Locate the cell with the specified text and output its (x, y) center coordinate. 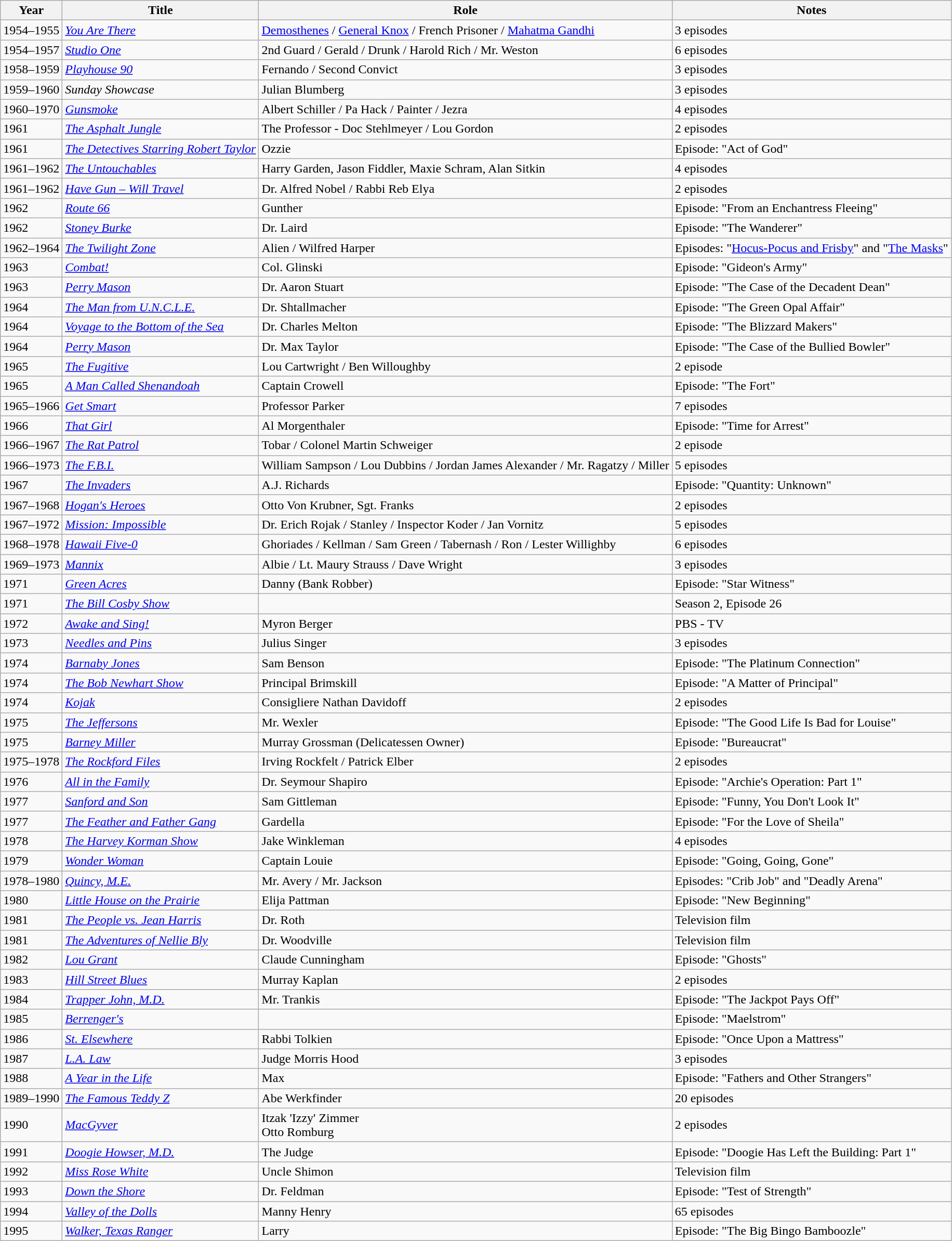
Episode: "Going, Going, Gone" (812, 861)
The Twilight Zone (161, 248)
Episode: "Quantity: Unknown" (812, 485)
Barnaby Jones (161, 663)
Episodes: "Hocus-Pocus and Frisby" and "The Masks" (812, 248)
1954–1957 (31, 50)
A.J. Richards (466, 485)
Principal Brimskill (466, 683)
1954–1955 (31, 30)
Valley of the Dolls (161, 1211)
The Asphalt Jungle (161, 129)
1988 (31, 1078)
Episode: "The Fort" (812, 386)
The Bob Newhart Show (161, 683)
Episode: "Once Upon a Mattress" (812, 1039)
1960–1970 (31, 109)
L.A. Law (161, 1059)
The Bill Cosby Show (161, 604)
Dr. Roth (466, 920)
The Rockford Files (161, 762)
Awake and Sing! (161, 624)
Albert Schiller / Pa Hack / Painter / Jezra (466, 109)
You Are There (161, 30)
Episode: "From an Enchantress Fleeing" (812, 208)
Lou Cartwright / Ben Willoughby (466, 366)
Little House on the Prairie (161, 901)
Kojak (161, 703)
1995 (31, 1231)
Dr. Max Taylor (466, 347)
Lou Grant (161, 960)
Sanford and Son (161, 801)
The Rat Patrol (161, 445)
1984 (31, 999)
Alien / Wilfred Harper (466, 248)
Gunther (466, 208)
Mr. Trankis (466, 999)
Myron Berger (466, 624)
Mr. Avery / Mr. Jackson (466, 881)
65 episodes (812, 1211)
1992 (31, 1171)
The Untouchables (161, 168)
Episode: "Ghosts" (812, 960)
1966–1973 (31, 465)
Dr. Feldman (466, 1191)
1967 (31, 485)
Studio One (161, 50)
St. Elsewhere (161, 1039)
Needles and Pins (161, 643)
Doogie Howser, M.D. (161, 1152)
Episode: "The Good Life Is Bad for Louise" (812, 722)
Episode: "The Jackpot Pays Off" (812, 999)
Episode: "For the Love of Sheila" (812, 821)
Episode: "The Platinum Connection" (812, 663)
Stoney Burke (161, 228)
Ghoriades / Kellman / Sam Green / Tabernash / Ron / Lester Willighby (466, 544)
Episode: "The Big Bingo Bamboozle" (812, 1231)
Larry (466, 1231)
Episode: "A Matter of Principal" (812, 683)
Route 66 (161, 208)
Wonder Woman (161, 861)
Hawaii Five-0 (161, 544)
1978 (31, 841)
Sunday Showcase (161, 89)
Notes (812, 10)
1979 (31, 861)
Episode: "Funny, You Don't Look It" (812, 801)
A Year in the Life (161, 1078)
Julian Blumberg (466, 89)
1967–1968 (31, 505)
1965–1966 (31, 406)
MacGyver (161, 1125)
1958–1959 (31, 70)
1966–1967 (31, 445)
The Feather and Father Gang (161, 821)
Uncle Shimon (466, 1171)
1967–1972 (31, 524)
Role (466, 10)
1983 (31, 980)
Abe Werkfinder (466, 1098)
1969–1973 (31, 564)
Year (31, 10)
Dr. Erich Rojak / Stanley / Inspector Koder / Jan Vornitz (466, 524)
1987 (31, 1059)
1962–1964 (31, 248)
Mission: Impossible (161, 524)
Episode: "Time for Arrest" (812, 426)
1966 (31, 426)
The Adventures of Nellie Bly (161, 940)
Season 2, Episode 26 (812, 604)
Murray Grossman (Delicatessen Owner) (466, 742)
Danny (Bank Robber) (466, 584)
Voyage to the Bottom of the Sea (161, 327)
Tobar / Colonel Martin Schweiger (466, 445)
Mannix (161, 564)
Max (466, 1078)
The Jeffersons (161, 722)
Captain Louie (466, 861)
Dr. Shtallmacher (466, 307)
Judge Morris Hood (466, 1059)
Manny Henry (466, 1211)
Walker, Texas Ranger (161, 1231)
2nd Guard / Gerald / Drunk / Harold Rich / Mr. Weston (466, 50)
Episodes: "Crib Job" and "Deadly Arena" (812, 881)
The People vs. Jean Harris (161, 920)
Trapper John, M.D. (161, 999)
The Famous Teddy Z (161, 1098)
1975–1978 (31, 762)
1994 (31, 1211)
1985 (31, 1019)
A Man Called Shenandoah (161, 386)
Episode: "New Beginning" (812, 901)
1989–1990 (31, 1098)
Demosthenes / General Knox / French Prisoner / Mahatma Gandhi (466, 30)
1978–1980 (31, 881)
Al Morgenthaler (466, 426)
Episode: "Maelstrom" (812, 1019)
The Judge (466, 1152)
Elija Pattman (466, 901)
Dr. Charles Melton (466, 327)
Murray Kaplan (466, 980)
Combat! (161, 268)
Itzak 'Izzy' ZimmerOtto Romburg (466, 1125)
Captain Crowell (466, 386)
Hill Street Blues (161, 980)
Professor Parker (466, 406)
Green Acres (161, 584)
Episode: "The Case of the Bullied Bowler" (812, 347)
Sam Benson (466, 663)
Episode: "Archie's Operation: Part 1" (812, 782)
Episode: "Test of Strength" (812, 1191)
Dr. Alfred Nobel / Rabbi Reb Elya (466, 188)
PBS - TV (812, 624)
Quincy, M.E. (161, 881)
Albie / Lt. Maury Strauss / Dave Wright (466, 564)
Barney Miller (161, 742)
Mr. Wexler (466, 722)
Episode: "Gideon's Army" (812, 268)
The Fugitive (161, 366)
William Sampson / Lou Dubbins / Jordan James Alexander / Mr. Ragatzy / Miller (466, 465)
1991 (31, 1152)
Berrenger's (161, 1019)
Down the Shore (161, 1191)
Julius Singer (466, 643)
Dr. Laird (466, 228)
Episode: "The Green Opal Affair" (812, 307)
1976 (31, 782)
1968–1978 (31, 544)
Miss Rose White (161, 1171)
Episode: "Fathers and Other Strangers" (812, 1078)
The Professor - Doc Stehlmeyer / Lou Gordon (466, 129)
Get Smart (161, 406)
The Detectives Starring Robert Taylor (161, 149)
Episode: "Bureaucrat" (812, 742)
Irving Rockfelt / Patrick Elber (466, 762)
The Man from U.N.C.L.E. (161, 307)
Have Gun – Will Travel (161, 188)
Episode: "The Blizzard Makers" (812, 327)
1980 (31, 901)
Dr. Woodville (466, 940)
Sam Gittleman (466, 801)
Episode: "Star Witness" (812, 584)
1972 (31, 624)
Playhouse 90 (161, 70)
Ozzie (466, 149)
Otto Von Krubner, Sgt. Franks (466, 505)
1959–1960 (31, 89)
Episode: "The Wanderer" (812, 228)
Episode: "Act of God" (812, 149)
Rabbi Tolkien (466, 1039)
7 episodes (812, 406)
Fernando / Second Convict (466, 70)
That Girl (161, 426)
Dr. Aaron Stuart (466, 287)
The Harvey Korman Show (161, 841)
Title (161, 10)
Claude Cunningham (466, 960)
Harry Garden, Jason Fiddler, Maxie Schram, Alan Sitkin (466, 168)
All in the Family (161, 782)
Col. Glinski (466, 268)
20 episodes (812, 1098)
Dr. Seymour Shapiro (466, 782)
Gunsmoke (161, 109)
The Invaders (161, 485)
1982 (31, 960)
1990 (31, 1125)
Consigliere Nathan Davidoff (466, 703)
Jake Winkleman (466, 841)
1973 (31, 643)
Episode: "Doogie Has Left the Building: Part 1" (812, 1152)
1986 (31, 1039)
Episode: "The Case of the Decadent Dean" (812, 287)
The F.B.I. (161, 465)
1993 (31, 1191)
Hogan's Heroes (161, 505)
Gardella (466, 821)
